Capture the cell that displays the provided text and extract its (X, Y) central coordinate. 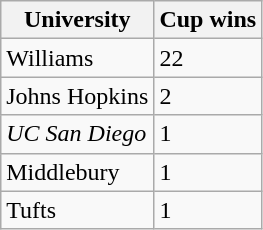
22 (208, 58)
Cup wins (208, 20)
University (78, 20)
Tufts (78, 210)
Johns Hopkins (78, 96)
UC San Diego (78, 134)
Middlebury (78, 172)
2 (208, 96)
Williams (78, 58)
